Extract the [x, y] coordinate from the center of the cell holding the provided text.  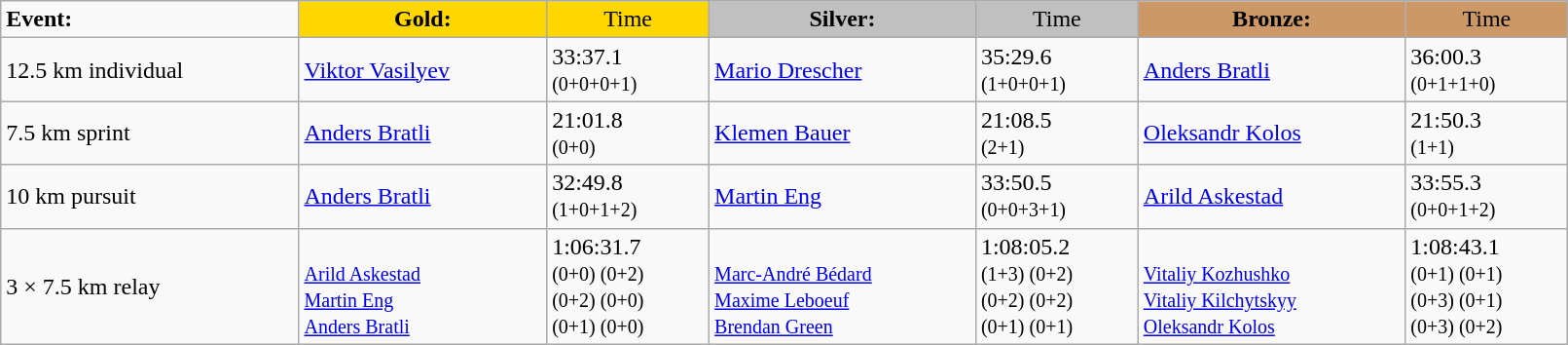
Klemen Bauer [843, 133]
35:29.6(1+0+0+1) [1057, 70]
21:50.3(1+1) [1487, 133]
Silver: [843, 19]
Oleksandr Kolos [1271, 133]
Event: [150, 19]
3 × 7.5 km relay [150, 287]
1:06:31.7(0+0) (0+2)(0+2) (0+0)(0+1) (0+0) [629, 287]
Viktor Vasilyev [422, 70]
21:08.5(2+1) [1057, 133]
21:01.8(0+0) [629, 133]
12.5 km individual [150, 70]
1:08:05.2(1+3) (0+2)(0+2) (0+2)(0+1) (0+1) [1057, 287]
32:49.8(1+0+1+2) [629, 197]
Bronze: [1271, 19]
7.5 km sprint [150, 133]
Gold: [422, 19]
1:08:43.1 (0+1) (0+1)(0+3) (0+1)(0+3) (0+2) [1487, 287]
Arild Askestad [1271, 197]
33:37.1(0+0+0+1) [629, 70]
33:55.3(0+0+1+2) [1487, 197]
Mario Drescher [843, 70]
10 km pursuit [150, 197]
36:00.3(0+1+1+0) [1487, 70]
Vitaliy Kozhushko Vitaliy Kilchytskyy Oleksandr Kolos [1271, 287]
Arild Askestad Martin Eng Anders Bratli [422, 287]
Marc-André Bédard Maxime Leboeuf Brendan Green [843, 287]
33:50.5(0+0+3+1) [1057, 197]
Martin Eng [843, 197]
